Determine the (X, Y) coordinate at the center of the cell enclosing the given text.  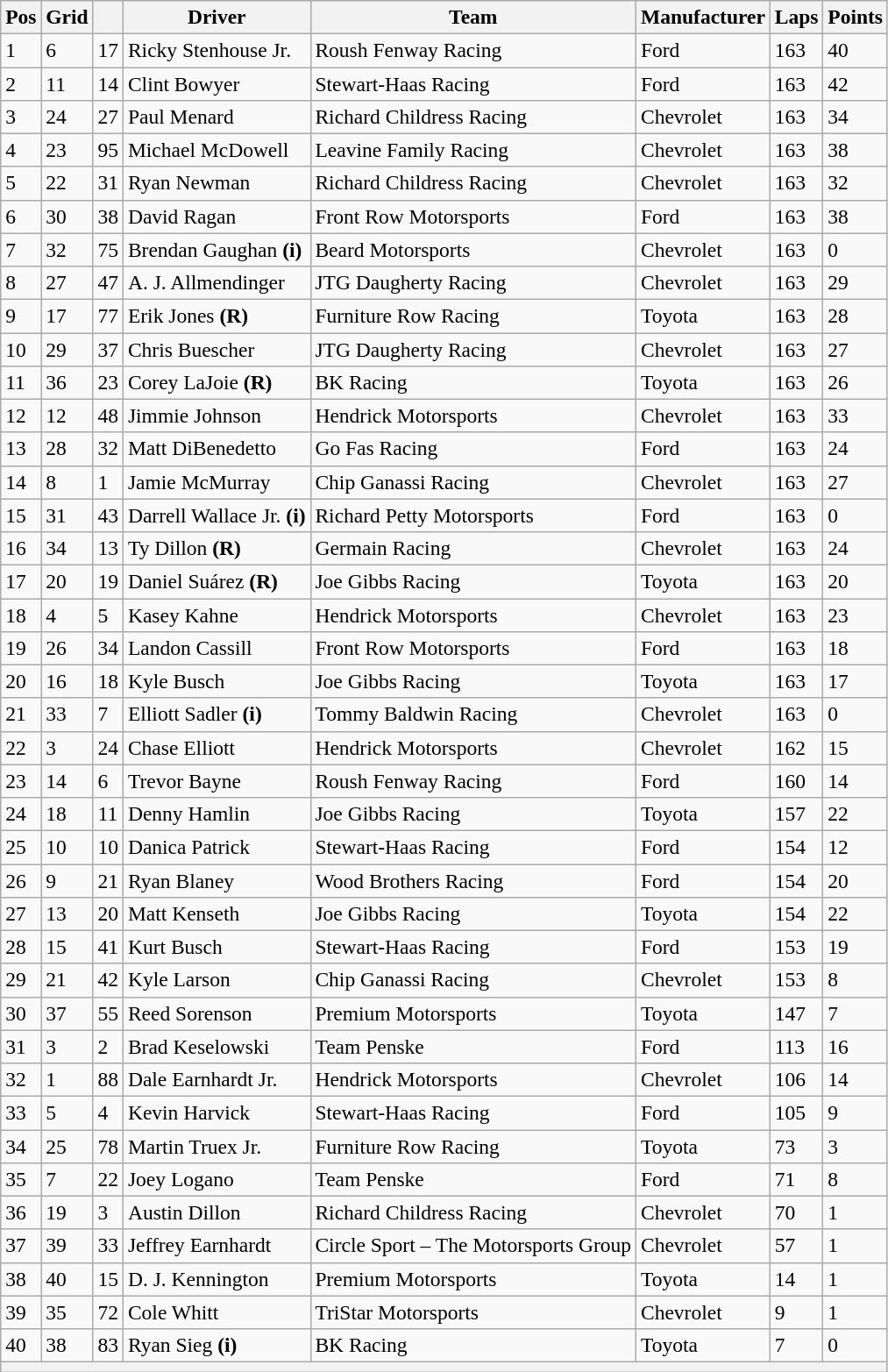
75 (108, 250)
Martin Truex Jr. (217, 1146)
Elliott Sadler (i) (217, 714)
Jamie McMurray (217, 482)
Daniel Suárez (R) (217, 581)
Beard Motorsports (473, 250)
Kyle Busch (217, 681)
Chase Elliott (217, 748)
57 (796, 1246)
Matt Kenseth (217, 913)
157 (796, 814)
Dale Earnhardt Jr. (217, 1079)
Richard Petty Motorsports (473, 515)
Clint Bowyer (217, 83)
Points (856, 17)
Jimmie Johnson (217, 416)
Ryan Blaney (217, 880)
A. J. Allmendinger (217, 282)
106 (796, 1079)
Cole Whitt (217, 1312)
Go Fas Racing (473, 449)
Ryan Newman (217, 183)
72 (108, 1312)
147 (796, 1013)
David Ragan (217, 217)
Paul Menard (217, 117)
Chris Buescher (217, 349)
Circle Sport – The Motorsports Group (473, 1246)
47 (108, 282)
Erik Jones (R) (217, 316)
Kyle Larson (217, 980)
Driver (217, 17)
Ty Dillon (R) (217, 548)
Tommy Baldwin Racing (473, 714)
Brendan Gaughan (i) (217, 250)
Germain Racing (473, 548)
TriStar Motorsports (473, 1312)
70 (796, 1212)
83 (108, 1345)
77 (108, 316)
Jeffrey Earnhardt (217, 1246)
48 (108, 416)
162 (796, 748)
78 (108, 1146)
Wood Brothers Racing (473, 880)
Austin Dillon (217, 1212)
Darrell Wallace Jr. (i) (217, 515)
Leavine Family Racing (473, 150)
88 (108, 1079)
43 (108, 515)
Joey Logano (217, 1179)
41 (108, 947)
Michael McDowell (217, 150)
105 (796, 1113)
Landon Cassill (217, 648)
Kurt Busch (217, 947)
95 (108, 150)
Ricky Stenhouse Jr. (217, 50)
Brad Keselowski (217, 1047)
160 (796, 781)
55 (108, 1013)
Matt DiBenedetto (217, 449)
Kevin Harvick (217, 1113)
Manufacturer (703, 17)
Grid (67, 17)
Kasey Kahne (217, 615)
Laps (796, 17)
Denny Hamlin (217, 814)
71 (796, 1179)
Danica Patrick (217, 847)
Team (473, 17)
Pos (21, 17)
Reed Sorenson (217, 1013)
Trevor Bayne (217, 781)
D. J. Kennington (217, 1279)
Ryan Sieg (i) (217, 1345)
73 (796, 1146)
113 (796, 1047)
Corey LaJoie (R) (217, 382)
